Identify which cell holds the provided text, then report its [X, Y] central coordinate. 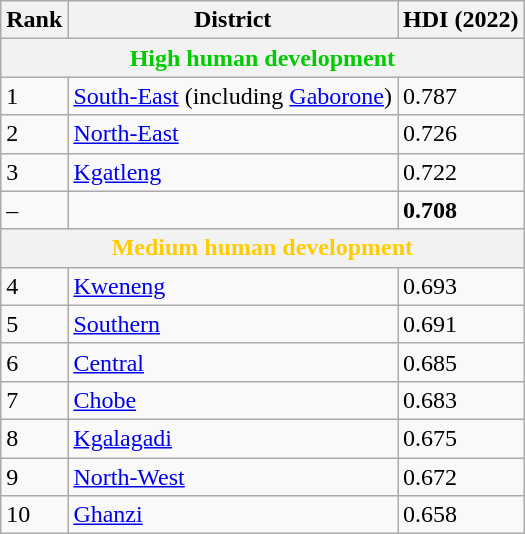
Rank [34, 20]
Ghanzi [233, 515]
District [233, 20]
4 [34, 286]
0.787 [461, 96]
– [34, 210]
North-East [233, 134]
0.722 [461, 172]
0.691 [461, 324]
0.693 [461, 286]
Chobe [233, 400]
3 [34, 172]
7 [34, 400]
0.672 [461, 477]
Central [233, 362]
0.726 [461, 134]
Southern [233, 324]
8 [34, 438]
1 [34, 96]
South-East (including Gaborone) [233, 96]
0.658 [461, 515]
6 [34, 362]
0.675 [461, 438]
Kweneng [233, 286]
5 [34, 324]
North-West [233, 477]
HDI (2022) [461, 20]
10 [34, 515]
0.685 [461, 362]
Kgatleng [233, 172]
Medium human development [262, 248]
2 [34, 134]
0.683 [461, 400]
9 [34, 477]
0.708 [461, 210]
Kgalagadi [233, 438]
High human development [262, 58]
